Capture the cell that displays the provided text and extract its [x, y] central coordinate. 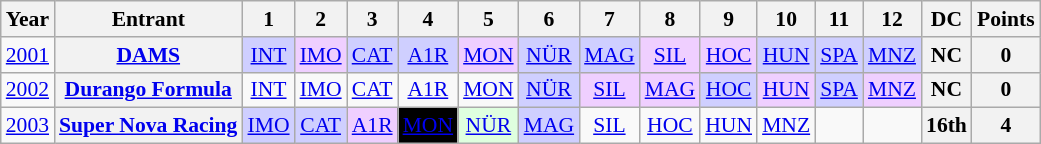
Entrant [148, 19]
2 [321, 19]
8 [670, 19]
11 [839, 19]
1 [268, 19]
9 [728, 19]
2003 [28, 126]
Year [28, 19]
12 [892, 19]
3 [372, 19]
6 [550, 19]
Points [1006, 19]
DC [946, 19]
7 [610, 19]
5 [488, 19]
2002 [28, 90]
DAMS [148, 55]
2001 [28, 55]
10 [786, 19]
Durango Formula [148, 90]
Super Nova Racing [148, 126]
16th [946, 126]
